Provide the (X, Y) coordinate of the cell's center where the given text is located.  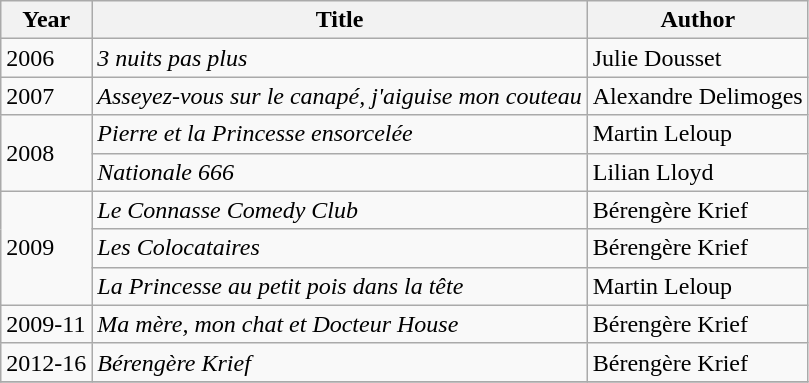
Julie Dousset (698, 58)
Alexandre Delimoges (698, 96)
Author (698, 20)
Lilian Lloyd (698, 172)
Pierre et la Princesse ensorcelée (340, 134)
La Princesse au petit pois dans la tête (340, 286)
2007 (46, 96)
3 nuits pas plus (340, 58)
2009 (46, 248)
Title (340, 20)
2006 (46, 58)
Nationale 666 (340, 172)
Le Connasse Comedy Club (340, 210)
Year (46, 20)
2012-16 (46, 362)
Les Colocataires (340, 248)
2009-11 (46, 324)
Ma mère, mon chat et Docteur House (340, 324)
2008 (46, 153)
Asseyez-vous sur le canapé, j'aiguise mon couteau (340, 96)
